Identify which cell holds the provided text, then report its (X, Y) central coordinate. 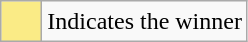
Indicates the winner (145, 22)
